Scan for the cell matching the given text and deliver its [x, y] coordinate at center. 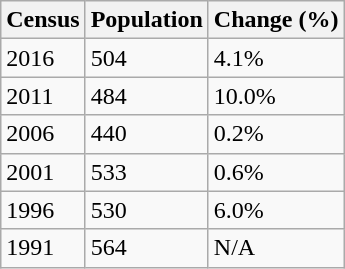
564 [146, 248]
0.6% [276, 172]
2001 [43, 172]
484 [146, 96]
10.0% [276, 96]
504 [146, 58]
440 [146, 134]
1996 [43, 210]
Change (%) [276, 20]
N/A [276, 248]
1991 [43, 248]
Census [43, 20]
530 [146, 210]
Population [146, 20]
6.0% [276, 210]
533 [146, 172]
2006 [43, 134]
2016 [43, 58]
0.2% [276, 134]
4.1% [276, 58]
2011 [43, 96]
